Return the [X, Y] coordinate for the center point of the cell that contains the specified text.  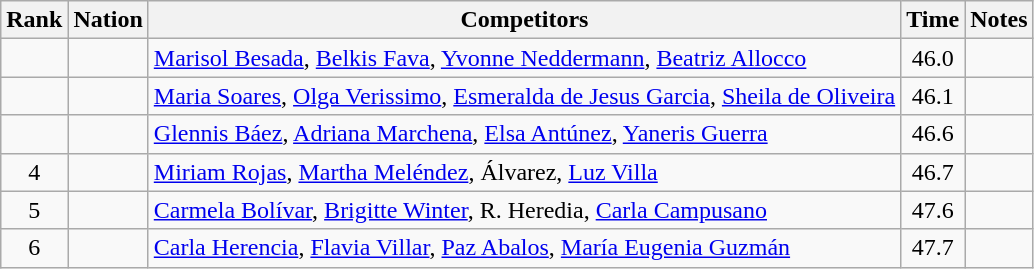
Notes [999, 20]
46.7 [933, 172]
Nation [108, 20]
Glennis Báez, Adriana Marchena, Elsa Antúnez, Yaneris Guerra [524, 134]
47.7 [933, 248]
Time [933, 20]
Carmela Bolívar, Brigitte Winter, R. Heredia, Carla Campusano [524, 210]
5 [34, 210]
47.6 [933, 210]
Maria Soares, Olga Verissimo, Esmeralda de Jesus Garcia, Sheila de Oliveira [524, 96]
4 [34, 172]
46.1 [933, 96]
Rank [34, 20]
46.6 [933, 134]
46.0 [933, 58]
6 [34, 248]
Competitors [524, 20]
Carla Herencia, Flavia Villar, Paz Abalos, María Eugenia Guzmán [524, 248]
Miriam Rojas, Martha Meléndez, Álvarez, Luz Villa [524, 172]
Marisol Besada, Belkis Fava, Yvonne Neddermann, Beatriz Allocco [524, 58]
